Scan for the cell matching the given text and deliver its (x, y) coordinate at center. 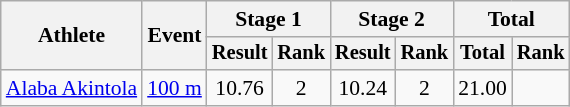
100 m (174, 88)
Stage 1 (268, 19)
21.00 (482, 88)
Stage 2 (392, 19)
Event (174, 36)
Alaba Akintola (72, 88)
10.76 (240, 88)
Athlete (72, 36)
10.24 (363, 88)
